From the cell containing the given text, extract its center point as (X, Y) coordinate. 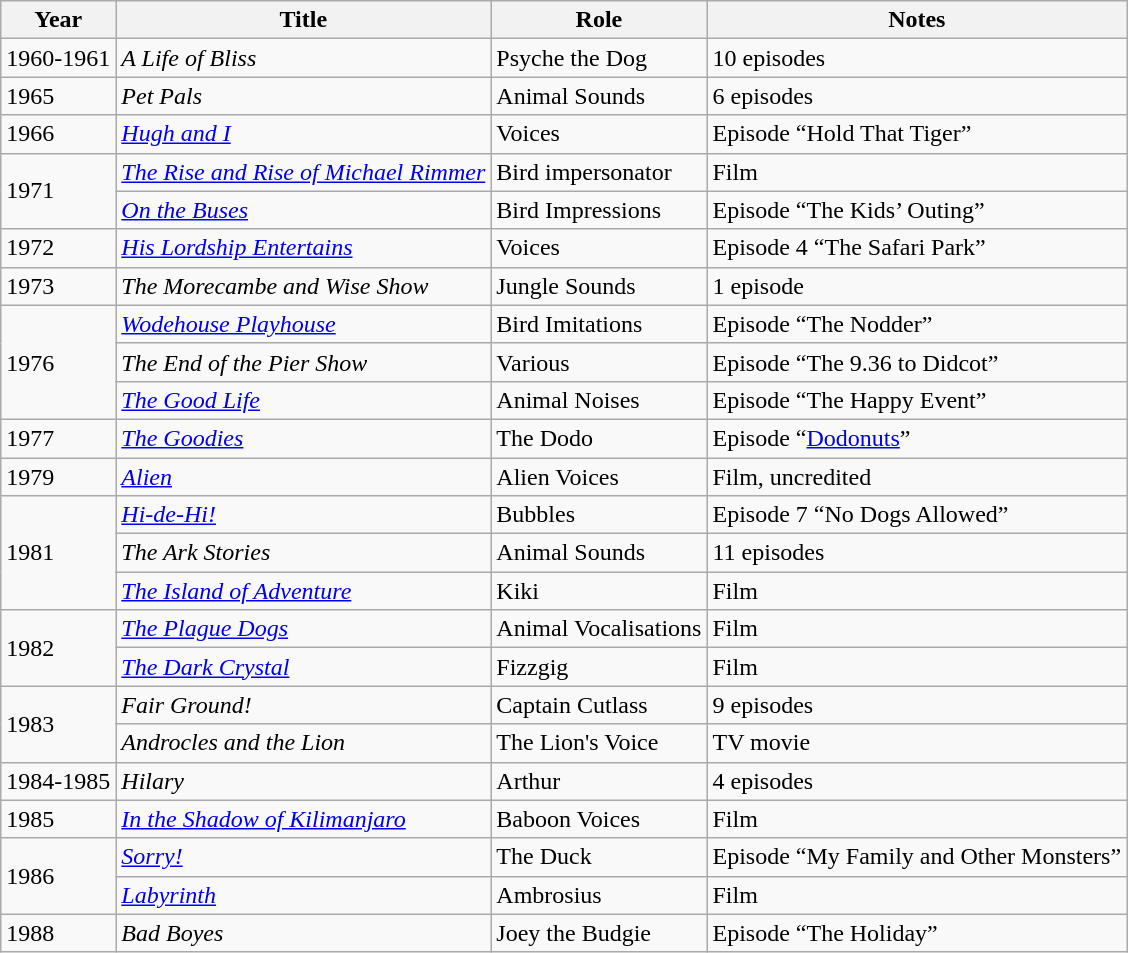
Arthur (599, 781)
On the Buses (304, 210)
TV movie (917, 743)
Hugh and I (304, 134)
11 episodes (917, 553)
Episode “The Happy Event” (917, 400)
The End of the Pier Show (304, 362)
A Life of Bliss (304, 58)
Androcles and the Lion (304, 743)
The Goodies (304, 438)
Episode “My Family and Other Monsters” (917, 857)
1983 (58, 724)
1 episode (917, 286)
The Duck (599, 857)
The Dark Crystal (304, 667)
10 episodes (917, 58)
1972 (58, 248)
Episode 7 “No Dogs Allowed” (917, 515)
Episode “The Nodder” (917, 324)
Pet Pals (304, 96)
The Plague Dogs (304, 629)
Bubbles (599, 515)
Various (599, 362)
The Island of Adventure (304, 591)
1985 (58, 819)
Bad Boyes (304, 933)
Episode 4 “The Safari Park” (917, 248)
1988 (58, 933)
The Morecambe and Wise Show (304, 286)
Baboon Voices (599, 819)
Labyrinth (304, 895)
Hi-de-Hi! (304, 515)
The Ark Stories (304, 553)
Animal Vocalisations (599, 629)
1965 (58, 96)
1971 (58, 191)
Film, uncredited (917, 477)
Episode “The Kids’ Outing” (917, 210)
The Good Life (304, 400)
In the Shadow of Kilimanjaro (304, 819)
6 episodes (917, 96)
Bird Impressions (599, 210)
4 episodes (917, 781)
Animal Noises (599, 400)
1960-1961 (58, 58)
Wodehouse Playhouse (304, 324)
Kiki (599, 591)
1977 (58, 438)
1981 (58, 553)
Bird Imitations (599, 324)
Hilary (304, 781)
Alien Voices (599, 477)
Episode “The Holiday” (917, 933)
1982 (58, 648)
1979 (58, 477)
Fair Ground! (304, 705)
The Dodo (599, 438)
Year (58, 20)
Episode “The 9.36 to Didcot” (917, 362)
Episode “Dodonuts” (917, 438)
Ambrosius (599, 895)
Joey the Budgie (599, 933)
The Rise and Rise of Michael Rimmer (304, 172)
Jungle Sounds (599, 286)
1976 (58, 362)
Notes (917, 20)
His Lordship Entertains (304, 248)
1973 (58, 286)
1966 (58, 134)
Episode “Hold That Tiger” (917, 134)
1984-1985 (58, 781)
Bird impersonator (599, 172)
Fizzgig (599, 667)
9 episodes (917, 705)
Sorry! (304, 857)
Alien (304, 477)
Psyche the Dog (599, 58)
The Lion's Voice (599, 743)
Role (599, 20)
Title (304, 20)
Captain Cutlass (599, 705)
1986 (58, 876)
